Detect which cell encompasses the target text, then output its [X, Y] center coordinate. 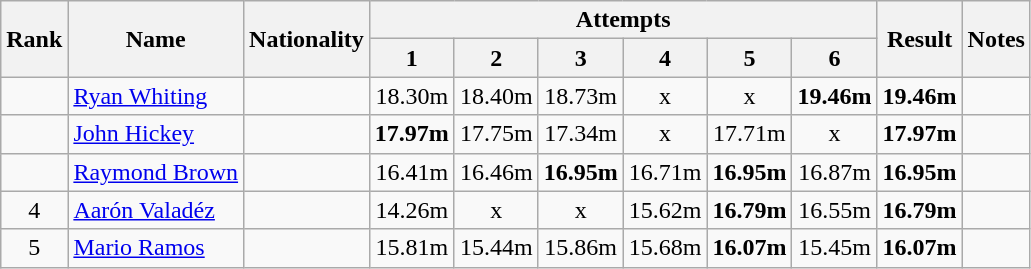
John Hickey [156, 134]
15.81m [412, 248]
16.71m [665, 172]
Nationality [307, 39]
Rank [34, 39]
1 [412, 58]
17.71m [750, 134]
Aarón Valadéz [156, 210]
Notes [996, 39]
Attempts [623, 20]
2 [496, 58]
Raymond Brown [156, 172]
17.34m [580, 134]
Mario Ramos [156, 248]
15.68m [665, 248]
18.40m [496, 96]
18.73m [580, 96]
3 [580, 58]
16.46m [496, 172]
15.45m [834, 248]
15.86m [580, 248]
18.30m [412, 96]
15.44m [496, 248]
16.87m [834, 172]
6 [834, 58]
16.55m [834, 210]
15.62m [665, 210]
17.75m [496, 134]
Result [920, 39]
16.41m [412, 172]
Ryan Whiting [156, 96]
Name [156, 39]
14.26m [412, 210]
